Identify which cell holds the provided text, then report its (X, Y) central coordinate. 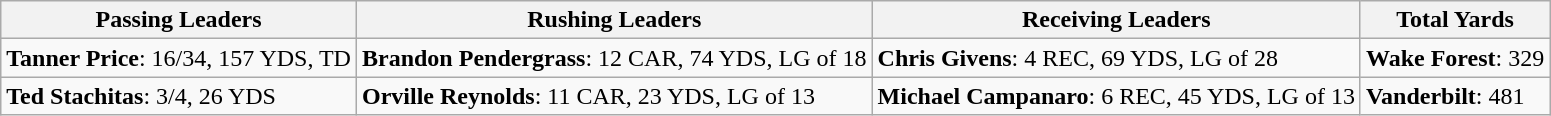
Total Yards (1454, 20)
Wake Forest: 329 (1454, 58)
Ted Stachitas: 3/4, 26 YDS (179, 96)
Tanner Price: 16/34, 157 YDS, TD (179, 58)
Vanderbilt: 481 (1454, 96)
Receiving Leaders (1116, 20)
Chris Givens: 4 REC, 69 YDS, LG of 28 (1116, 58)
Orville Reynolds: 11 CAR, 23 YDS, LG of 13 (614, 96)
Michael Campanaro: 6 REC, 45 YDS, LG of 13 (1116, 96)
Passing Leaders (179, 20)
Brandon Pendergrass: 12 CAR, 74 YDS, LG of 18 (614, 58)
Rushing Leaders (614, 20)
